Locate the cell with the specified text and output its (X, Y) center coordinate. 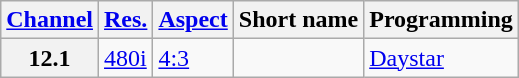
Res. (126, 20)
4:3 (193, 58)
480i (126, 58)
Aspect (193, 20)
Daystar (442, 58)
Programming (442, 20)
Short name (298, 20)
Channel (50, 20)
12.1 (50, 58)
